Output the (x, y) coordinate of the center of the cell containing the given text.  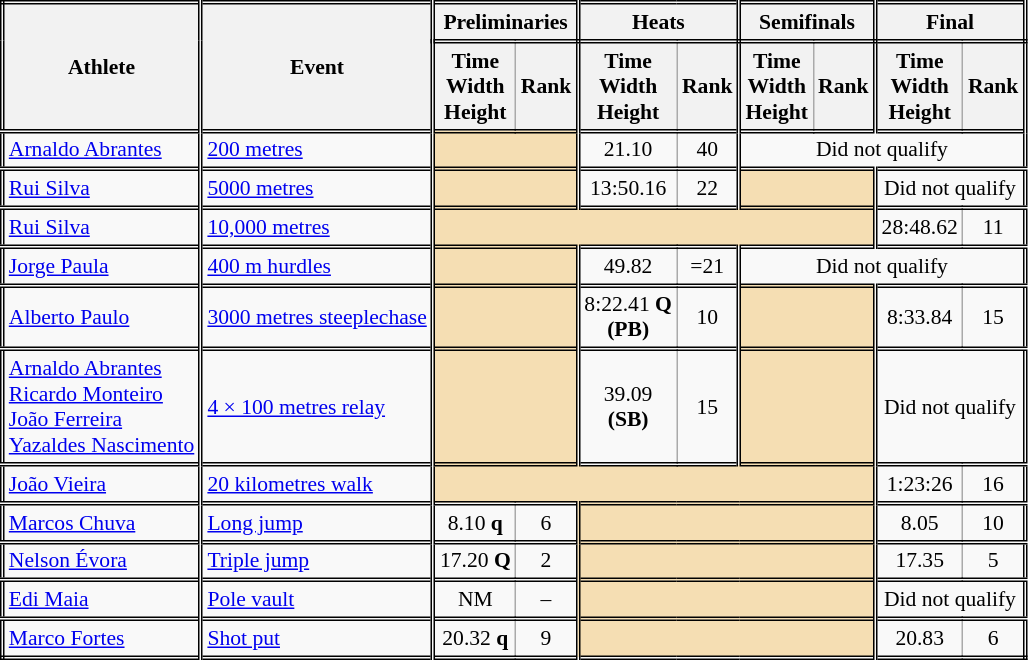
17.35 (919, 562)
Marco Fortes (102, 638)
200 metres (317, 150)
Shot put (317, 638)
22 (708, 190)
16 (994, 484)
2 (547, 562)
17.20 Q (474, 562)
20 kilometres walk (317, 484)
11 (994, 228)
8:22.41 Q(PB) (628, 317)
Athlete (102, 67)
Pole vault (317, 600)
49.82 (628, 266)
Arnaldo Abrantes (102, 150)
5000 metres (317, 190)
Final (950, 22)
NM (474, 600)
Marcos Chuva (102, 522)
8.05 (919, 522)
10,000 metres (317, 228)
Long jump (317, 522)
Preliminaries (505, 22)
9 (547, 638)
Heats (658, 22)
40 (708, 150)
Semifinals (807, 22)
20.32 q (474, 638)
400 m hurdles (317, 266)
Arnaldo AbrantesRicardo MonteiroJoão FerreiraYazaldes Nascimento (102, 408)
Nelson Évora (102, 562)
20.83 (919, 638)
3000 metres steeplechase (317, 317)
1:23:26 (919, 484)
21.10 (628, 150)
João Vieira (102, 484)
Event (317, 67)
8.10 q (474, 522)
28:48.62 (919, 228)
=21 (708, 266)
Edi Maia (102, 600)
4 × 100 metres relay (317, 408)
Triple jump (317, 562)
5 (994, 562)
Jorge Paula (102, 266)
– (547, 600)
Alberto Paulo (102, 317)
8:33.84 (919, 317)
39.09(SB) (628, 408)
13:50.16 (628, 190)
